Output the [x, y] coordinate of the center of the cell containing the given text.  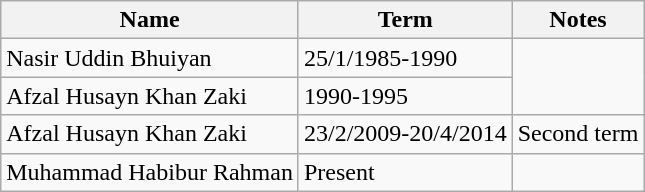
Name [150, 20]
23/2/2009-20/4/2014 [405, 134]
25/1/1985-1990 [405, 58]
Nasir Uddin Bhuiyan [150, 58]
Second term [578, 134]
Muhammad Habibur Rahman [150, 172]
1990-1995 [405, 96]
Present [405, 172]
Notes [578, 20]
Term [405, 20]
